Determine the (x, y) coordinate at the center of the cell enclosing the given text.  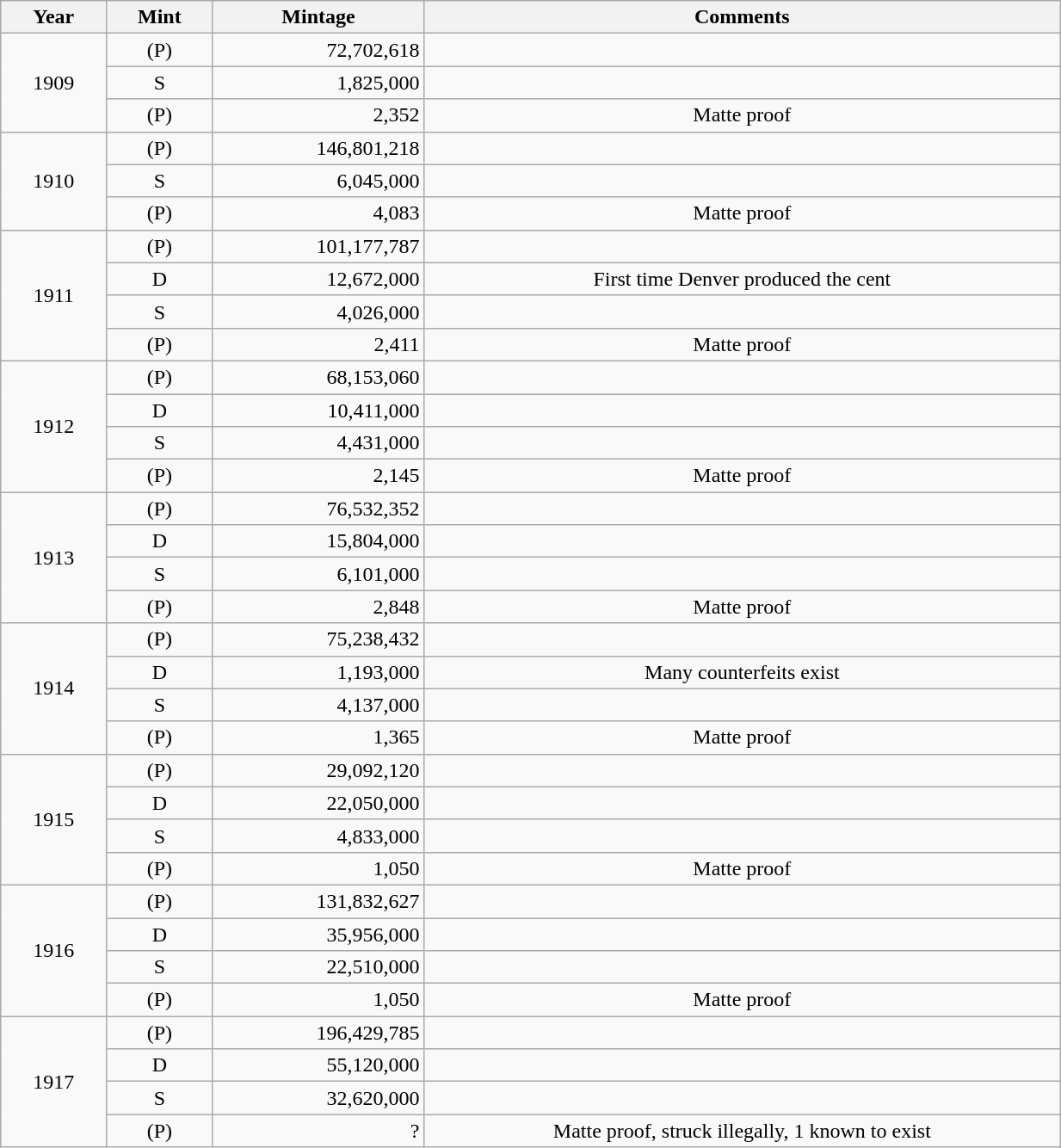
1913 (53, 558)
1912 (53, 426)
First time Denver produced the cent (742, 279)
1911 (53, 295)
Comments (742, 17)
? (318, 1131)
Mint (160, 17)
12,672,000 (318, 279)
1909 (53, 83)
1,193,000 (318, 672)
1915 (53, 819)
Matte proof, struck illegally, 1 known to exist (742, 1131)
Many counterfeits exist (742, 672)
55,120,000 (318, 1065)
32,620,000 (318, 1098)
2,848 (318, 607)
101,177,787 (318, 246)
4,137,000 (318, 705)
29,092,120 (318, 770)
2,411 (318, 344)
10,411,000 (318, 410)
22,510,000 (318, 967)
131,832,627 (318, 901)
196,429,785 (318, 1033)
Year (53, 17)
4,026,000 (318, 312)
6,101,000 (318, 574)
72,702,618 (318, 50)
2,145 (318, 476)
4,431,000 (318, 443)
22,050,000 (318, 803)
1,825,000 (318, 83)
1916 (53, 950)
75,238,432 (318, 639)
4,833,000 (318, 836)
1914 (53, 688)
2,352 (318, 115)
4,083 (318, 213)
146,801,218 (318, 148)
Mintage (318, 17)
15,804,000 (318, 541)
68,153,060 (318, 377)
1910 (53, 181)
35,956,000 (318, 934)
1917 (53, 1082)
76,532,352 (318, 509)
1,365 (318, 738)
6,045,000 (318, 181)
